Output the (X, Y) coordinate of the center of the cell containing the given text.  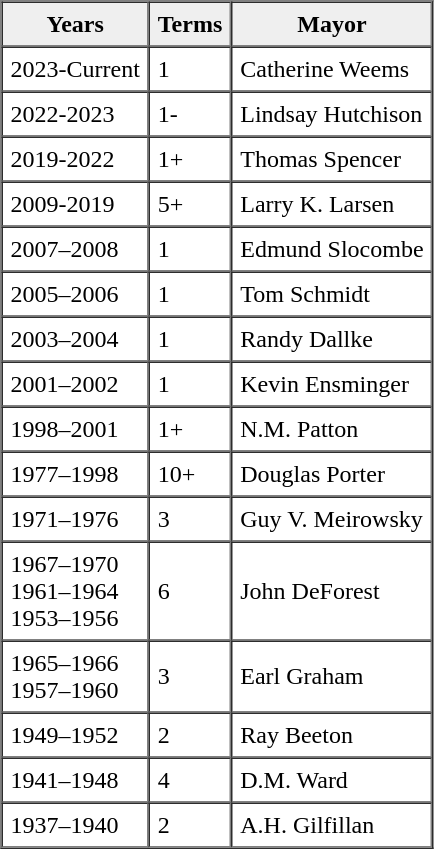
D.M. Ward (332, 780)
1971–1976 (76, 518)
2003–2004 (76, 338)
2005–2006 (76, 294)
4 (190, 780)
2019-2022 (76, 158)
1998–2001 (76, 428)
Catherine Weems (332, 68)
Guy V. Meirowsky (332, 518)
Earl Graham (332, 676)
Edmund Slocombe (332, 248)
5+ (190, 204)
N.M. Patton (332, 428)
1977–1998 (76, 474)
6 (190, 592)
1965–19661957–1960 (76, 676)
A.H. Gilfillan (332, 824)
Douglas Porter (332, 474)
10+ (190, 474)
Mayor (332, 24)
2022-2023 (76, 114)
Thomas Spencer (332, 158)
John DeForest (332, 592)
2023-Current (76, 68)
2001–2002 (76, 384)
1937–1940 (76, 824)
Years (76, 24)
1- (190, 114)
Tom Schmidt (332, 294)
2007–2008 (76, 248)
Larry K. Larsen (332, 204)
Randy Dallke (332, 338)
1967–19701961–19641953–1956 (76, 592)
1949–1952 (76, 734)
Lindsay Hutchison (332, 114)
Kevin Ensminger (332, 384)
Ray Beeton (332, 734)
2009-2019 (76, 204)
1941–1948 (76, 780)
Terms (190, 24)
